Find where the given text appears and provide that cell's center as (X, Y) coordinate. 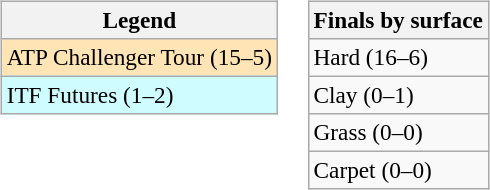
Carpet (0–0) (398, 171)
ITF Futures (1–2) (139, 95)
Finals by surface (398, 20)
ATP Challenger Tour (15–5) (139, 57)
Legend (139, 20)
Clay (0–1) (398, 95)
Hard (16–6) (398, 57)
Grass (0–0) (398, 133)
